Determine the [X, Y] coordinate at the center of the cell enclosing the given text.  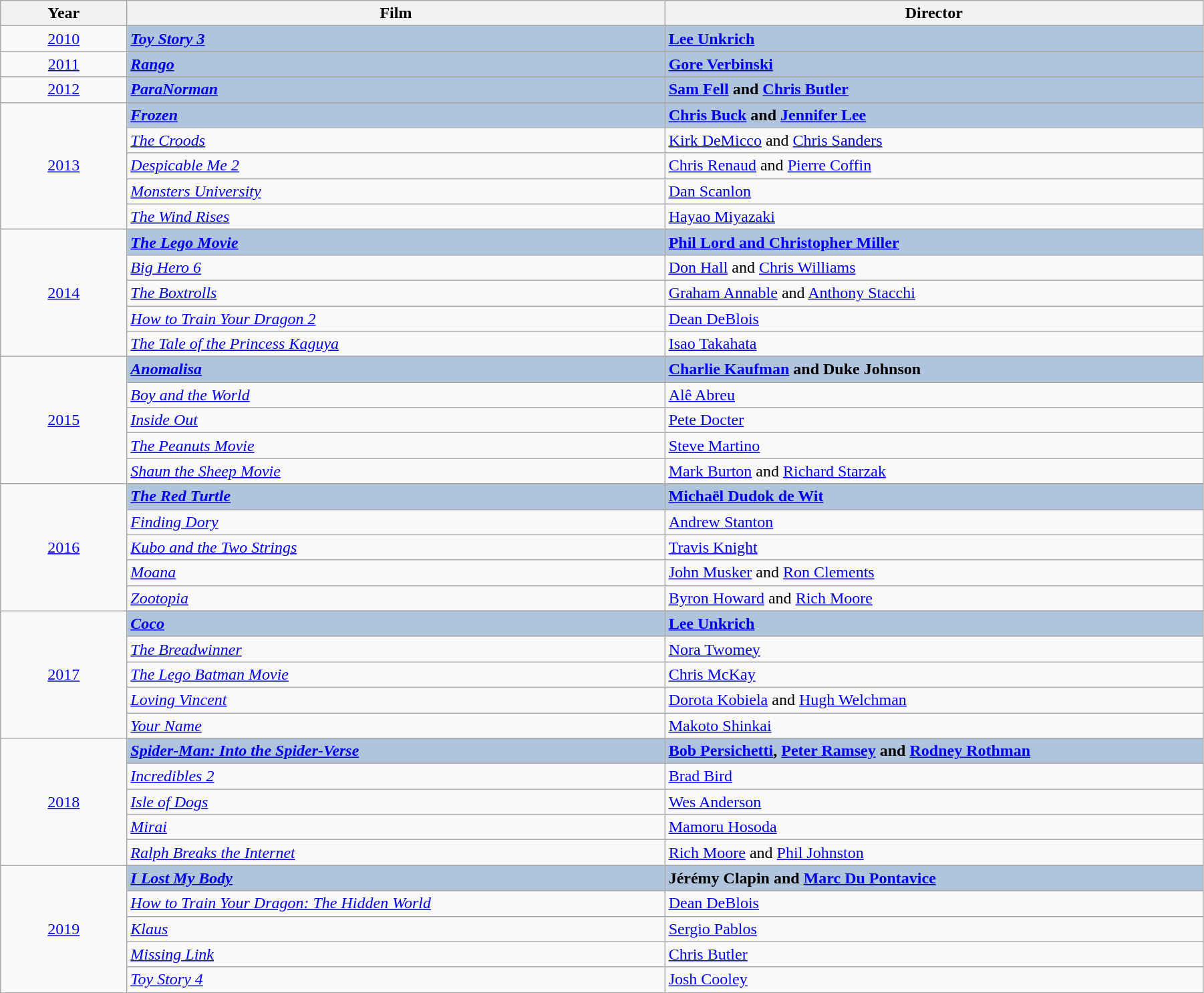
Director [934, 13]
2014 [64, 293]
How to Train Your Dragon: The Hidden World [396, 903]
Finding Dory [396, 522]
Missing Link [396, 954]
Jérémy Clapin and Marc Du Pontavice [934, 878]
Rich Moore and Phil Johnston [934, 853]
Spider-Man: Into the Spider-Verse [396, 751]
Film [396, 13]
Gore Verbinski [934, 64]
The Lego Movie [396, 242]
Shaun the Sheep Movie [396, 471]
Frozen [396, 115]
Byron Howard and Rich Moore [934, 598]
Despicable Me 2 [396, 166]
Rango [396, 64]
2013 [64, 166]
Mark Burton and Richard Starzak [934, 471]
Hayao Miyazaki [934, 217]
Chris Butler [934, 954]
Mamoru Hosoda [934, 827]
The Breadwinner [396, 649]
Brad Bird [934, 776]
Year [64, 13]
2018 [64, 802]
Boy and the World [396, 395]
The Wind Rises [396, 217]
Bob Persichetti, Peter Ramsey and Rodney Rothman [934, 751]
The Croods [396, 140]
2015 [64, 420]
Charlie Kaufman and Duke Johnson [934, 370]
Andrew Stanton [934, 522]
Kubo and the Two Strings [396, 547]
Graham Annable and Anthony Stacchi [934, 293]
Isle of Dogs [396, 802]
Toy Story 3 [396, 39]
The Red Turtle [396, 497]
Mirai [396, 827]
Chris Buck and Jennifer Lee [934, 115]
Travis Knight [934, 547]
2011 [64, 64]
Josh Cooley [934, 980]
2010 [64, 39]
Phil Lord and Christopher Miller [934, 242]
Incredibles 2 [396, 776]
Inside Out [396, 420]
Michaël Dudok de Wit [934, 497]
Sam Fell and Chris Butler [934, 90]
Moana [396, 573]
2012 [64, 90]
Wes Anderson [934, 802]
Alê Abreu [934, 395]
Kirk DeMicco and Chris Sanders [934, 140]
Sergio Pablos [934, 929]
Isao Takahata [934, 344]
Chris McKay [934, 674]
2019 [64, 929]
2017 [64, 674]
The Peanuts Movie [396, 446]
Klaus [396, 929]
Makoto Shinkai [934, 725]
Ralph Breaks the Internet [396, 853]
Pete Docter [934, 420]
2016 [64, 547]
I Lost My Body [396, 878]
Dan Scanlon [934, 191]
The Lego Batman Movie [396, 674]
Dorota Kobiela and Hugh Welchman [934, 700]
ParaNorman [396, 90]
Your Name [396, 725]
Steve Martino [934, 446]
Chris Renaud and Pierre Coffin [934, 166]
Loving Vincent [396, 700]
The Tale of the Princess Kaguya [396, 344]
Toy Story 4 [396, 980]
The Boxtrolls [396, 293]
Anomalisa [396, 370]
Big Hero 6 [396, 267]
How to Train Your Dragon 2 [396, 319]
John Musker and Ron Clements [934, 573]
Don Hall and Chris Williams [934, 267]
Nora Twomey [934, 649]
Monsters University [396, 191]
Zootopia [396, 598]
Coco [396, 623]
